Provide the [x, y] coordinate of the cell's center where the given text is located.  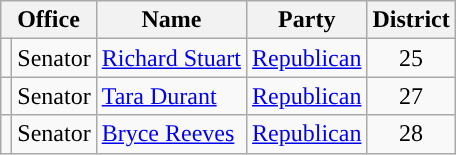
Tara Durant [171, 96]
Richard Stuart [171, 58]
27 [411, 96]
Office [48, 20]
District [411, 20]
25 [411, 58]
Name [171, 20]
Bryce Reeves [171, 134]
Party [307, 20]
28 [411, 134]
